Find where the given text appears and provide that cell's center as [X, Y] coordinate. 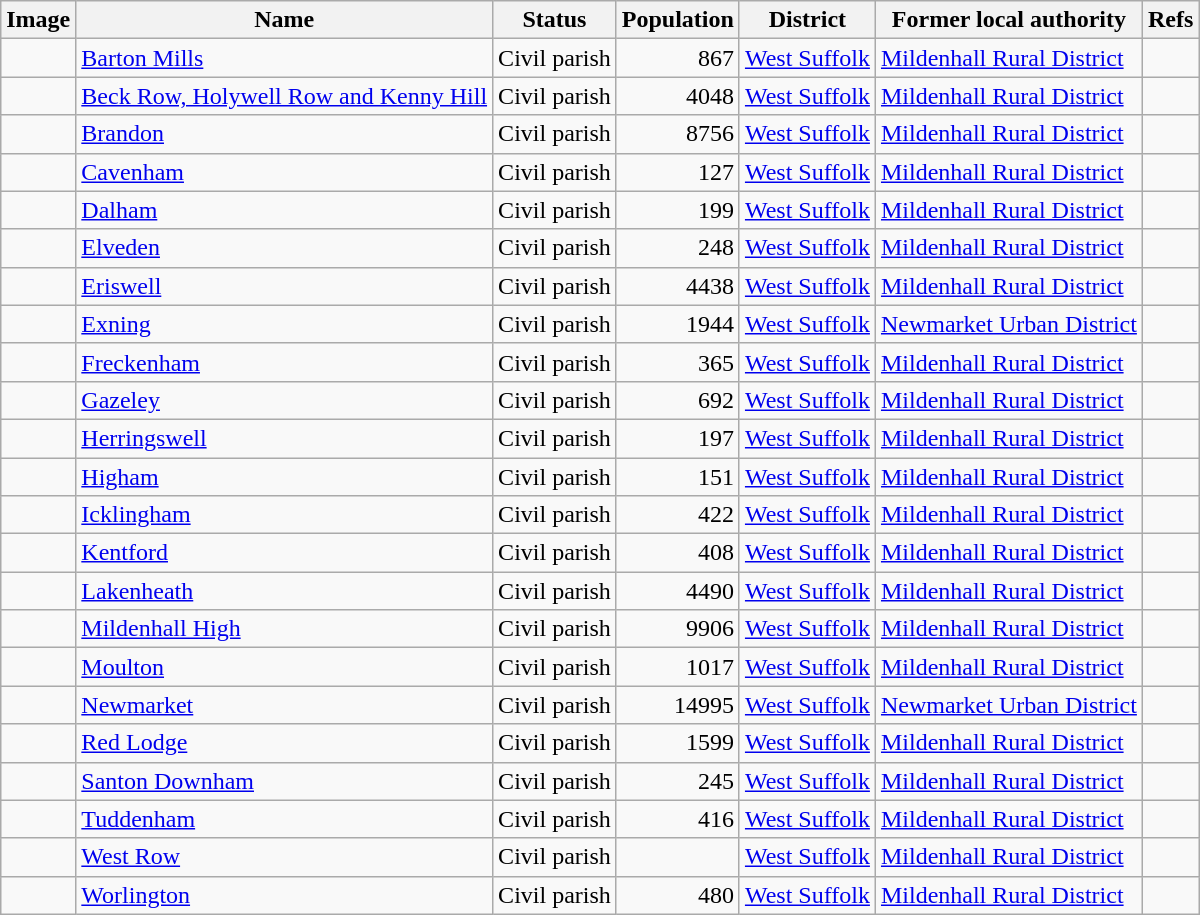
Dalham [284, 210]
Higham [284, 477]
Red Lodge [284, 743]
4048 [678, 96]
416 [678, 819]
245 [678, 781]
Kentford [284, 553]
Mildenhall High [284, 629]
480 [678, 895]
Freckenham [284, 362]
9906 [678, 629]
Exning [284, 324]
151 [678, 477]
4438 [678, 286]
Brandon [284, 134]
692 [678, 400]
Image [38, 20]
197 [678, 438]
1944 [678, 324]
127 [678, 172]
Cavenham [284, 172]
Gazeley [284, 400]
14995 [678, 705]
Beck Row, Holywell Row and Kenny Hill [284, 96]
Lakenheath [284, 591]
Herringswell [284, 438]
Newmarket [284, 705]
Worlington [284, 895]
Name [284, 20]
Population [678, 20]
8756 [678, 134]
199 [678, 210]
West Row [284, 857]
Santon Downham [284, 781]
Refs [1170, 20]
408 [678, 553]
Barton Mills [284, 58]
Tuddenham [284, 819]
District [807, 20]
Former local authority [1008, 20]
4490 [678, 591]
Moulton [284, 667]
Elveden [284, 248]
Eriswell [284, 286]
1599 [678, 743]
1017 [678, 667]
867 [678, 58]
Icklingham [284, 515]
365 [678, 362]
248 [678, 248]
Status [555, 20]
422 [678, 515]
